Determine the (x, y) coordinate at the center of the cell enclosing the given text.  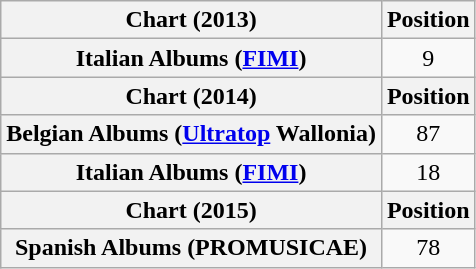
Chart (2014) (192, 96)
78 (428, 248)
Belgian Albums (Ultratop Wallonia) (192, 134)
87 (428, 134)
Chart (2015) (192, 210)
9 (428, 58)
Chart (2013) (192, 20)
18 (428, 172)
Spanish Albums (PROMUSICAE) (192, 248)
